Return (x, y) of the center of cell containing provided text 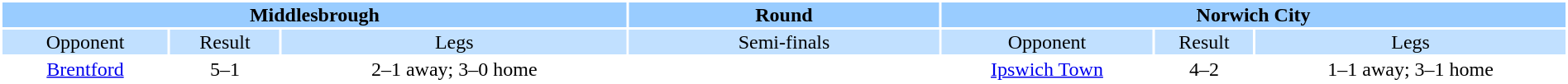
Round (784, 15)
1–1 away; 3–1 home (1411, 69)
Norwich City (1254, 15)
2–1 away; 3–0 home (455, 69)
Ipswich Town (1047, 69)
4–2 (1204, 69)
Brentford (85, 69)
Middlesbrough (314, 15)
Semi-finals (784, 42)
5–1 (225, 69)
